Pinpoint the cell where the given text exists, returning its [x, y] midpoint coordinate. 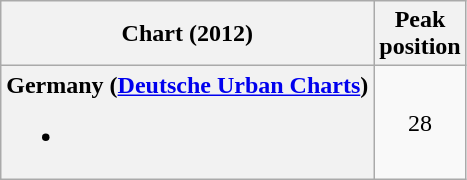
Chart (2012) [188, 34]
Germany (Deutsche Urban Charts) [188, 122]
28 [420, 122]
Peakposition [420, 34]
